Return [X, Y] of the center of cell containing provided text 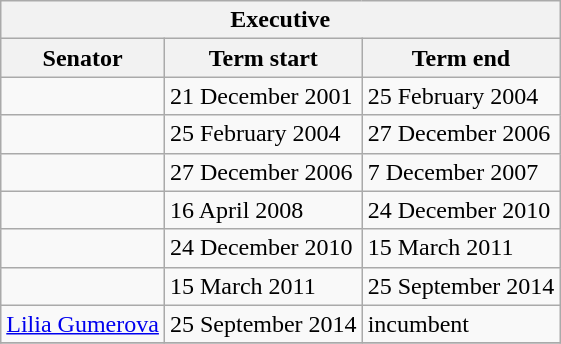
Term end [461, 58]
16 April 2008 [263, 210]
21 December 2001 [263, 96]
Executive [280, 20]
Term start [263, 58]
Lilia Gumerova [83, 324]
Senator [83, 58]
7 December 2007 [461, 172]
incumbent [461, 324]
